Locate the cell with the specified text and output its [X, Y] center coordinate. 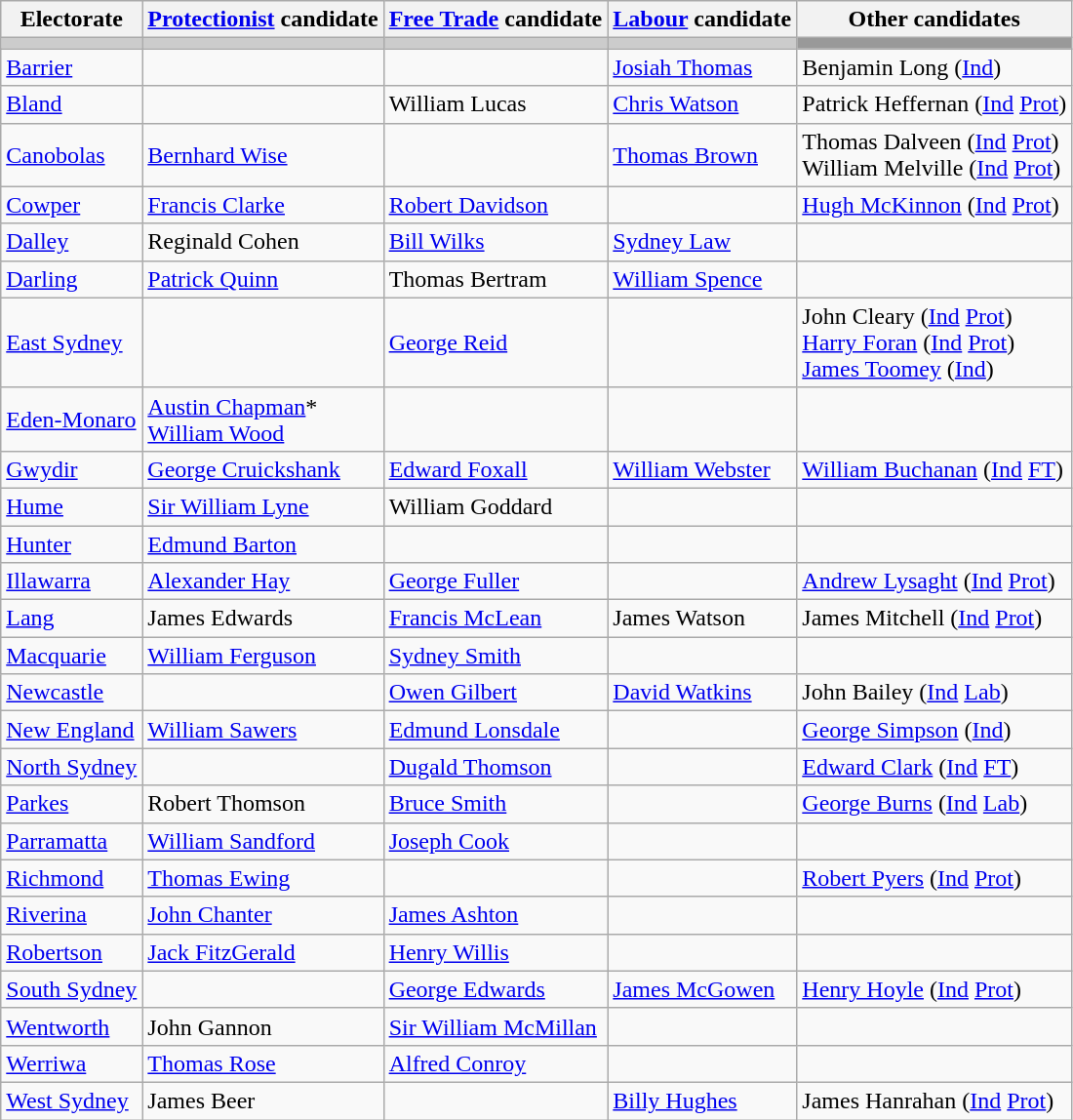
George Edwards [496, 989]
George Reid [496, 342]
James Hanrahan (Ind Prot) [934, 1100]
John Bailey (Ind Lab) [934, 693]
James McGowen [702, 989]
Hume [72, 506]
Robertson [72, 952]
James Ashton [496, 915]
Darling [72, 279]
Lang [72, 619]
Patrick Quinn [263, 279]
William Goddard [496, 506]
James Mitchell (Ind Prot) [934, 619]
Alexander Hay [263, 581]
Hunter [72, 543]
Benjamin Long (Ind) [934, 67]
William Lucas [496, 104]
Thomas Dalveen (Ind Prot)William Melville (Ind Prot) [934, 154]
Sydney Law [702, 242]
Illawarra [72, 581]
Edmund Lonsdale [496, 730]
George Fuller [496, 581]
Thomas Rose [263, 1063]
Chris Watson [702, 104]
Parramatta [72, 841]
Dugald Thomson [496, 767]
Wentworth [72, 1026]
John Cleary (Ind Prot)Harry Foran (Ind Prot)James Toomey (Ind) [934, 342]
Thomas Bertram [496, 279]
Bernhard Wise [263, 154]
James Watson [702, 619]
James Edwards [263, 619]
Werriwa [72, 1063]
Robert Davidson [496, 205]
Sir William McMillan [496, 1026]
Free Trade candidate [496, 20]
Dalley [72, 242]
Andrew Lysaght (Ind Prot) [934, 581]
Richmond [72, 878]
Patrick Heffernan (Ind Prot) [934, 104]
William Spence [702, 279]
Edward Clark (Ind FT) [934, 767]
Parkes [72, 804]
Gwydir [72, 469]
Edmund Barton [263, 543]
William Sandford [263, 841]
Robert Thomson [263, 804]
Sydney Smith [496, 656]
Protectionist candidate [263, 20]
Owen Gilbert [496, 693]
Joseph Cook [496, 841]
Edward Foxall [496, 469]
William Buchanan (Ind FT) [934, 469]
Hugh McKinnon (Ind Prot) [934, 205]
George Cruickshank [263, 469]
Sir William Lyne [263, 506]
Henry Willis [496, 952]
Canobolas [72, 154]
Francis Clarke [263, 205]
Macquarie [72, 656]
John Chanter [263, 915]
William Ferguson [263, 656]
Newcastle [72, 693]
David Watkins [702, 693]
John Gannon [263, 1026]
Billy Hughes [702, 1100]
West Sydney [72, 1100]
Alfred Conroy [496, 1063]
George Simpson (Ind) [934, 730]
Other candidates [934, 20]
Cowper [72, 205]
Electorate [72, 20]
Robert Pyers (Ind Prot) [934, 878]
East Sydney [72, 342]
Bland [72, 104]
Francis McLean [496, 619]
Bill Wilks [496, 242]
George Burns (Ind Lab) [934, 804]
William Sawers [263, 730]
Barrier [72, 67]
Jack FitzGerald [263, 952]
Bruce Smith [496, 804]
Thomas Ewing [263, 878]
North Sydney [72, 767]
James Beer [263, 1100]
Reginald Cohen [263, 242]
South Sydney [72, 989]
Austin Chapman*William Wood [263, 420]
Labour candidate [702, 20]
Eden-Monaro [72, 420]
William Webster [702, 469]
Henry Hoyle (Ind Prot) [934, 989]
Riverina [72, 915]
New England [72, 730]
Thomas Brown [702, 154]
Josiah Thomas [702, 67]
